Return [X, Y] of the center of cell containing provided text 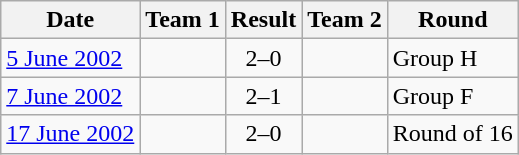
Group F [452, 96]
17 June 2002 [70, 134]
2–1 [263, 96]
5 June 2002 [70, 58]
7 June 2002 [70, 96]
Team 2 [345, 20]
Date [70, 20]
Round [452, 20]
Team 1 [183, 20]
Result [263, 20]
Round of 16 [452, 134]
Group H [452, 58]
